Search for the cell housing the specified text and yield its (X, Y) center coordinate. 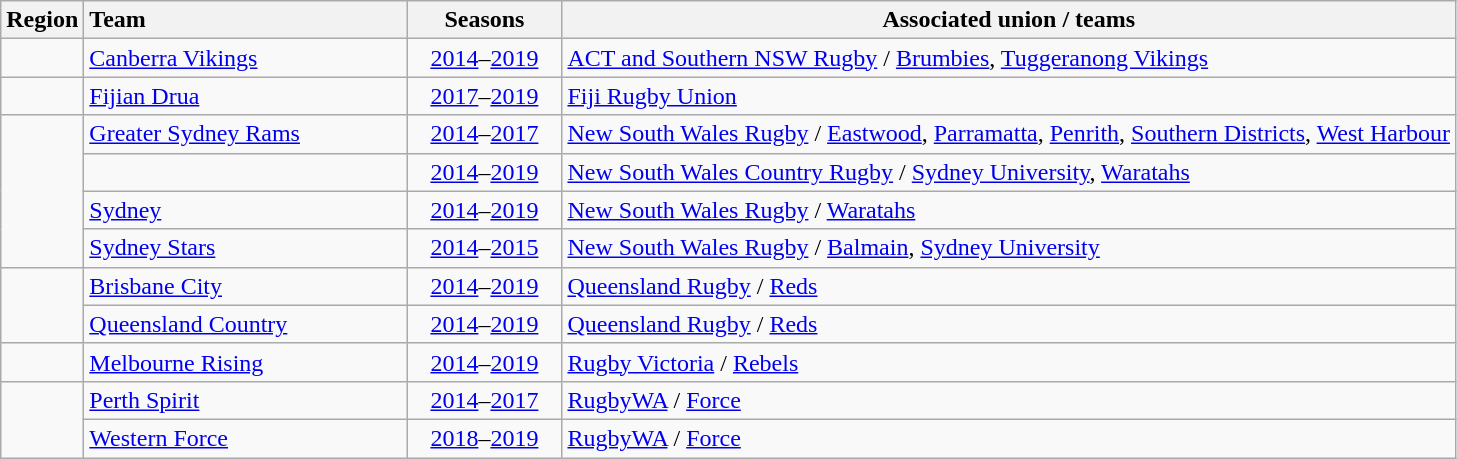
Brisbane City (246, 286)
New South Wales Rugby / Eastwood, Parramatta, Penrith, Southern Districts, West Harbour (1009, 134)
2014–2015 (484, 248)
Region (42, 20)
New South Wales Rugby / Balmain, Sydney University (1009, 248)
Western Force (246, 438)
Sydney Stars (246, 248)
Queensland Country (246, 324)
2018–2019 (484, 438)
Fijian Drua (246, 96)
ACT and Southern NSW Rugby / Brumbies, Tuggeranong Vikings (1009, 58)
Fiji Rugby Union (1009, 96)
Perth Spirit (246, 400)
Canberra Vikings (246, 58)
New South Wales Country Rugby / Sydney University, Waratahs (1009, 172)
New South Wales Rugby / Waratahs (1009, 210)
2017–2019 (484, 96)
Team (246, 20)
Rugby Victoria / Rebels (1009, 362)
Greater Sydney Rams (246, 134)
Seasons (484, 20)
Associated union / teams (1009, 20)
Melbourne Rising (246, 362)
Sydney (246, 210)
